Extract the [X, Y] coordinate from the center of the cell holding the provided text.  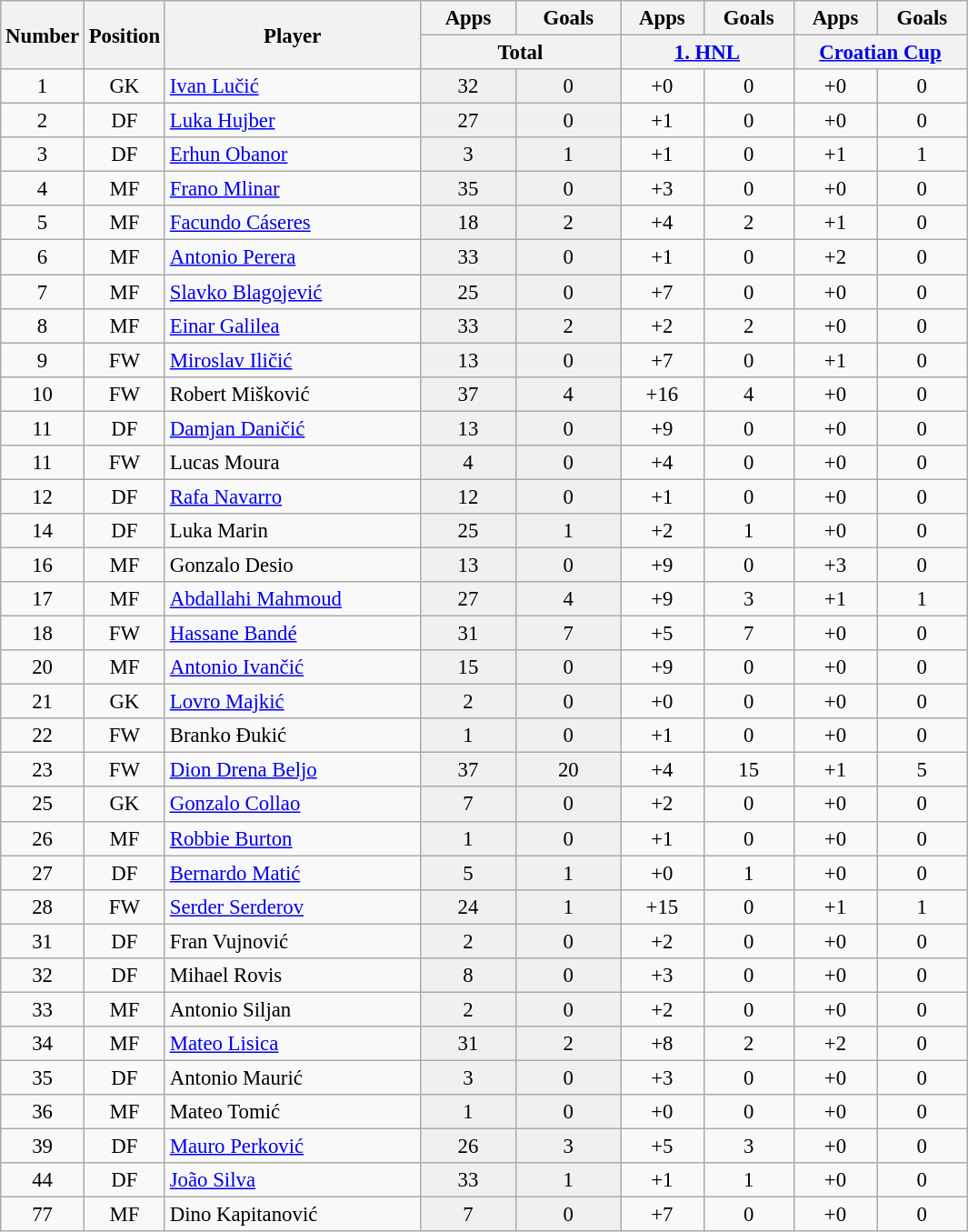
Gonzalo Desio [293, 565]
Serder Serderov [293, 906]
17 [43, 599]
6 [43, 257]
34 [43, 1044]
24 [468, 906]
Frano Mlinar [293, 189]
44 [43, 1180]
Miroslav Iličić [293, 360]
77 [43, 1215]
Number [43, 35]
Damjan Daničić [293, 428]
Rafa Navarro [293, 496]
Robert Mišković [293, 394]
28 [43, 906]
9 [43, 360]
Luka Hujber [293, 121]
Lovro Majkić [293, 702]
Luka Marin [293, 531]
Position [124, 35]
Total [520, 53]
Antonio Perera [293, 257]
Mateo Lisica [293, 1044]
Robbie Burton [293, 838]
Einar Galilea [293, 326]
Mauro Perković [293, 1147]
João Silva [293, 1180]
22 [43, 736]
Hassane Bandé [293, 634]
Bernardo Matić [293, 873]
Croatian Cup [880, 53]
Erhun Obanor [293, 155]
Antonio Siljan [293, 1009]
39 [43, 1147]
Antonio Maurić [293, 1077]
Branko Đukić [293, 736]
Ivan Lučić [293, 86]
14 [43, 531]
Facundo Cáseres [293, 223]
23 [43, 770]
21 [43, 702]
Mihael Rovis [293, 976]
Antonio Ivančić [293, 667]
Lucas Moura [293, 463]
Mateo Tomić [293, 1112]
+16 [663, 394]
Dion Drena Beljo [293, 770]
Abdallahi Mahmoud [293, 599]
Fran Vujnović [293, 941]
Dino Kapitanović [293, 1215]
10 [43, 394]
1. HNL [707, 53]
Player [293, 35]
+8 [663, 1044]
36 [43, 1112]
Gonzalo Collao [293, 805]
+15 [663, 906]
16 [43, 565]
Slavko Blagojević [293, 292]
